Find where the given text appears and provide that cell's center as [X, Y] coordinate. 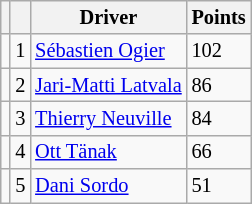
84 [219, 118]
3 [20, 118]
66 [219, 152]
Thierry Neuville [108, 118]
Driver [108, 17]
Jari-Matti Latvala [108, 85]
2 [20, 85]
Ott Tänak [108, 152]
102 [219, 51]
5 [20, 186]
51 [219, 186]
4 [20, 152]
86 [219, 85]
Dani Sordo [108, 186]
Points [219, 17]
1 [20, 51]
Sébastien Ogier [108, 51]
